Identify which cell holds the provided text, then report its [X, Y] central coordinate. 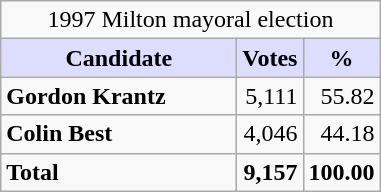
Candidate [119, 58]
100.00 [342, 172]
4,046 [270, 134]
Colin Best [119, 134]
44.18 [342, 134]
Votes [270, 58]
% [342, 58]
9,157 [270, 172]
Total [119, 172]
1997 Milton mayoral election [190, 20]
55.82 [342, 96]
5,111 [270, 96]
Gordon Krantz [119, 96]
